For the text-containing cell, return its midpoint in [x, y] coordinate format. 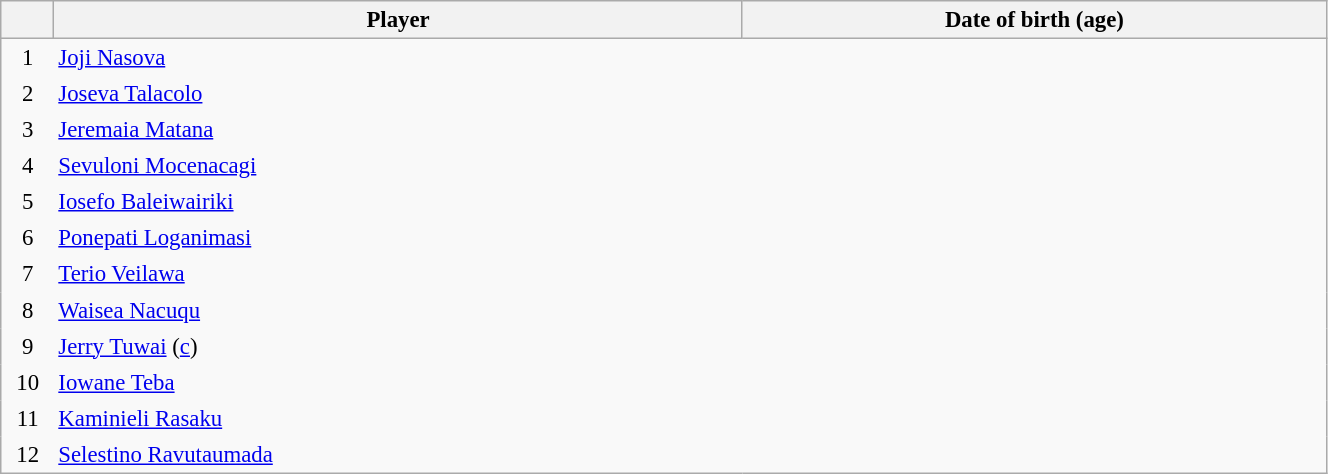
1 [28, 58]
8 [28, 310]
Terio Veilawa [398, 274]
Jerry Tuwai (c) [398, 346]
3 [28, 129]
12 [28, 454]
7 [28, 274]
Joseva Talacolo [398, 93]
Joji Nasova [398, 58]
Player [398, 20]
4 [28, 166]
Date of birth (age) [1034, 20]
Iowane Teba [398, 382]
10 [28, 382]
5 [28, 202]
11 [28, 418]
2 [28, 93]
6 [28, 238]
9 [28, 346]
Kaminieli Rasaku [398, 418]
Waisea Nacuqu [398, 310]
Ponepati Loganimasi [398, 238]
Selestino Ravutaumada [398, 454]
Jeremaia Matana [398, 129]
Iosefo Baleiwairiki [398, 202]
Sevuloni Mocenacagi [398, 166]
